Capture the cell that displays the provided text and extract its (x, y) central coordinate. 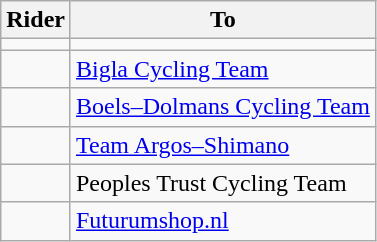
Peoples Trust Cycling Team (222, 183)
Futurumshop.nl (222, 221)
Team Argos–Shimano (222, 145)
Bigla Cycling Team (222, 69)
To (222, 20)
Boels–Dolmans Cycling Team (222, 107)
Rider (36, 20)
